Detect which cell encompasses the target text, then output its (x, y) center coordinate. 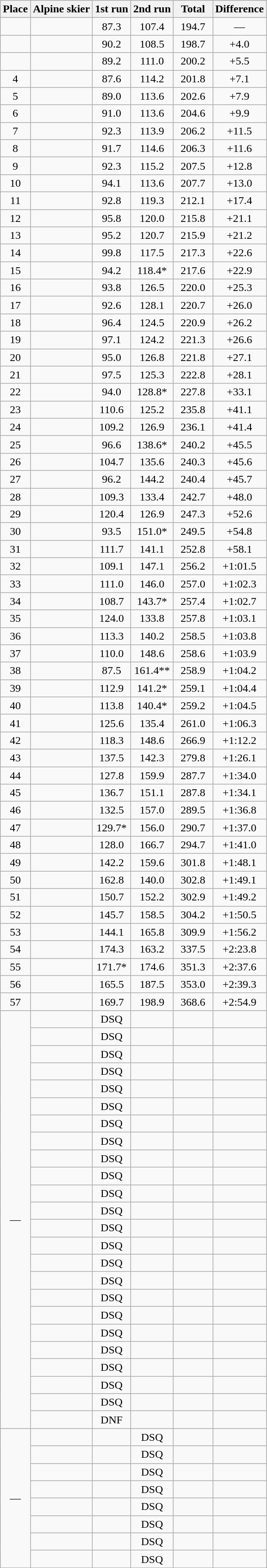
90.2 (112, 44)
25 (16, 444)
227.8 (193, 392)
1st run (112, 9)
+2:23.8 (240, 949)
+1:49.2 (240, 897)
56 (16, 984)
91.0 (112, 113)
+58.1 (240, 549)
162.8 (112, 880)
127.8 (112, 776)
40 (16, 706)
113.9 (152, 131)
13 (16, 236)
301.8 (193, 862)
337.5 (193, 949)
10 (16, 183)
2nd run (152, 9)
Place (16, 9)
242.7 (193, 496)
171.7* (112, 967)
169.7 (112, 1002)
204.6 (193, 113)
87.5 (112, 671)
+1:06.3 (240, 723)
142.2 (112, 862)
140.0 (152, 880)
+48.0 (240, 496)
309.9 (193, 932)
302.8 (193, 880)
198.9 (152, 1002)
145.7 (112, 915)
142.3 (152, 758)
20 (16, 357)
124.2 (152, 340)
279.8 (193, 758)
240.3 (193, 462)
258.6 (193, 653)
+11.6 (240, 148)
159.6 (152, 862)
256.2 (193, 566)
+1:36.8 (240, 810)
19 (16, 340)
+52.6 (240, 514)
206.3 (193, 148)
31 (16, 549)
174.3 (112, 949)
163.2 (152, 949)
207.5 (193, 166)
159.9 (152, 776)
14 (16, 253)
+1:12.2 (240, 740)
47 (16, 828)
+17.4 (240, 200)
215.9 (193, 236)
+1:02.7 (240, 601)
48 (16, 845)
240.4 (193, 479)
221.8 (193, 357)
207.7 (193, 183)
137.5 (112, 758)
46 (16, 810)
133.8 (152, 619)
96.6 (112, 444)
144.2 (152, 479)
34 (16, 601)
52 (16, 915)
220.7 (193, 305)
287.7 (193, 776)
32 (16, 566)
+1:03.9 (240, 653)
161.4** (152, 671)
+1:34.0 (240, 776)
+1:41.0 (240, 845)
194.7 (193, 27)
+26.0 (240, 305)
+1:26.1 (240, 758)
266.9 (193, 740)
174.6 (152, 967)
+2:39.3 (240, 984)
49 (16, 862)
96.4 (112, 323)
+1:50.5 (240, 915)
141.1 (152, 549)
114.6 (152, 148)
206.2 (193, 131)
+26.6 (240, 340)
125.2 (152, 410)
30 (16, 532)
17 (16, 305)
117.5 (152, 253)
38 (16, 671)
351.3 (193, 967)
289.5 (193, 810)
91.7 (112, 148)
+7.1 (240, 79)
+4.0 (240, 44)
39 (16, 688)
+1:04.5 (240, 706)
53 (16, 932)
133.4 (152, 496)
152.2 (152, 897)
+1:48.1 (240, 862)
Alpine skier (61, 9)
+1:04.2 (240, 671)
27 (16, 479)
150.7 (112, 897)
+1:04.4 (240, 688)
118.4* (152, 270)
126.8 (152, 357)
125.6 (112, 723)
+33.1 (240, 392)
+1:03.8 (240, 636)
124.0 (112, 619)
7 (16, 131)
247.3 (193, 514)
128.8* (152, 392)
33 (16, 584)
43 (16, 758)
+5.5 (240, 61)
119.3 (152, 200)
92.6 (112, 305)
21 (16, 375)
50 (16, 880)
113.8 (112, 706)
140.2 (152, 636)
200.2 (193, 61)
15 (16, 270)
87.6 (112, 79)
DNF (112, 1420)
128.1 (152, 305)
259.1 (193, 688)
302.9 (193, 897)
201.8 (193, 79)
217.6 (193, 270)
156.0 (152, 828)
118.3 (112, 740)
+2:37.6 (240, 967)
252.8 (193, 549)
235.8 (193, 410)
151.0* (152, 532)
95.2 (112, 236)
143.7* (152, 601)
+1:01.5 (240, 566)
+26.2 (240, 323)
120.4 (112, 514)
45 (16, 793)
97.1 (112, 340)
198.7 (193, 44)
8 (16, 148)
26 (16, 462)
257.8 (193, 619)
+1:34.1 (240, 793)
57 (16, 1002)
109.3 (112, 496)
157.0 (152, 810)
42 (16, 740)
125.3 (152, 375)
28 (16, 496)
99.8 (112, 253)
111.7 (112, 549)
89.2 (112, 61)
+45.5 (240, 444)
132.5 (112, 810)
94.2 (112, 270)
240.2 (193, 444)
Difference (240, 9)
+1:49.1 (240, 880)
259.2 (193, 706)
+28.1 (240, 375)
135.6 (152, 462)
120.7 (152, 236)
217.3 (193, 253)
94.1 (112, 183)
257.0 (193, 584)
+1:02.3 (240, 584)
147.1 (152, 566)
114.2 (152, 79)
93.5 (112, 532)
+21.2 (240, 236)
+27.1 (240, 357)
36 (16, 636)
107.4 (152, 27)
353.0 (193, 984)
96.2 (112, 479)
+45.6 (240, 462)
135.4 (152, 723)
44 (16, 776)
166.7 (152, 845)
108.5 (152, 44)
110.0 (112, 653)
261.0 (193, 723)
220.9 (193, 323)
222.8 (193, 375)
146.0 (152, 584)
129.7* (112, 828)
290.7 (193, 828)
16 (16, 288)
54 (16, 949)
+45.7 (240, 479)
5 (16, 96)
93.8 (112, 288)
109.1 (112, 566)
Total (193, 9)
215.8 (193, 218)
212.1 (193, 200)
+11.5 (240, 131)
+25.3 (240, 288)
+13.0 (240, 183)
138.6* (152, 444)
29 (16, 514)
236.1 (193, 427)
+12.8 (240, 166)
35 (16, 619)
+21.1 (240, 218)
37 (16, 653)
368.6 (193, 1002)
165.8 (152, 932)
97.5 (112, 375)
141.2* (152, 688)
+9.9 (240, 113)
18 (16, 323)
220.0 (193, 288)
257.4 (193, 601)
136.7 (112, 793)
112.9 (112, 688)
258.9 (193, 671)
24 (16, 427)
22 (16, 392)
+54.8 (240, 532)
108.7 (112, 601)
113.3 (112, 636)
12 (16, 218)
120.0 (152, 218)
41 (16, 723)
95.0 (112, 357)
92.8 (112, 200)
110.6 (112, 410)
+41.4 (240, 427)
+22.6 (240, 253)
95.8 (112, 218)
124.5 (152, 323)
140.4* (152, 706)
4 (16, 79)
128.0 (112, 845)
249.5 (193, 532)
89.0 (112, 96)
6 (16, 113)
287.8 (193, 793)
221.3 (193, 340)
94.0 (112, 392)
104.7 (112, 462)
294.7 (193, 845)
+1:37.0 (240, 828)
151.1 (152, 793)
+41.1 (240, 410)
109.2 (112, 427)
144.1 (112, 932)
+1:56.2 (240, 932)
51 (16, 897)
+22.9 (240, 270)
187.5 (152, 984)
87.3 (112, 27)
+1:03.1 (240, 619)
23 (16, 410)
115.2 (152, 166)
9 (16, 166)
165.5 (112, 984)
304.2 (193, 915)
158.5 (152, 915)
+2:54.9 (240, 1002)
55 (16, 967)
258.5 (193, 636)
+7.9 (240, 96)
202.6 (193, 96)
126.5 (152, 288)
11 (16, 200)
